Determine the [X, Y] coordinate at the center of the cell enclosing the given text.  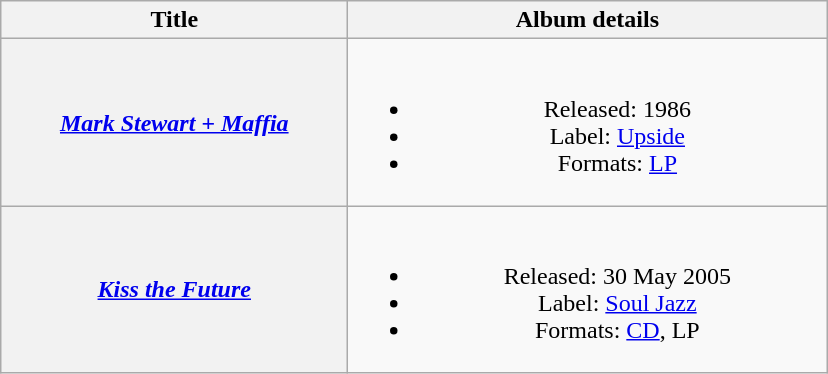
Mark Stewart + Maffia [174, 122]
Released: 30 May 2005Label: Soul JazzFormats: CD, LP [588, 290]
Kiss the Future [174, 290]
Released: 1986Label: UpsideFormats: LP [588, 122]
Title [174, 20]
Album details [588, 20]
